Capture the cell that displays the provided text and extract its (X, Y) central coordinate. 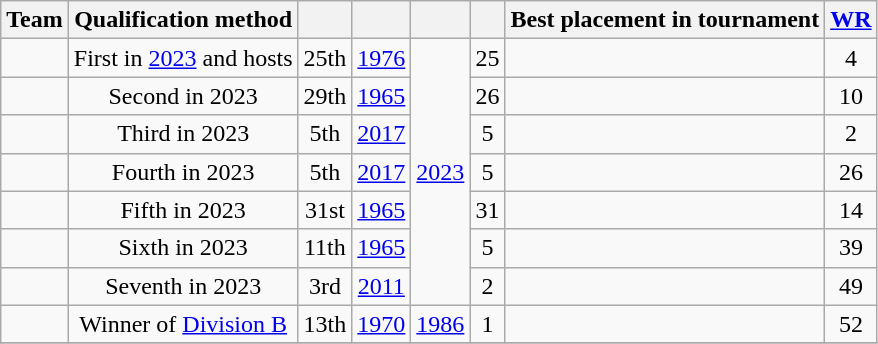
Seventh in 2023 (183, 286)
Fifth in 2023 (183, 210)
WR (851, 20)
25 (488, 58)
Second in 2023 (183, 96)
Third in 2023 (183, 134)
29th (325, 96)
10 (851, 96)
1976 (382, 58)
1986 (440, 324)
39 (851, 248)
49 (851, 286)
Sixth in 2023 (183, 248)
3rd (325, 286)
52 (851, 324)
13th (325, 324)
Winner of Division B (183, 324)
Best placement in tournament (665, 20)
2023 (440, 172)
1 (488, 324)
31st (325, 210)
25th (325, 58)
1970 (382, 324)
31 (488, 210)
Qualification method (183, 20)
First in 2023 and hosts (183, 58)
Team (35, 20)
14 (851, 210)
11th (325, 248)
4 (851, 58)
Fourth in 2023 (183, 172)
2011 (382, 286)
